Detect which cell encompasses the target text, then output its (X, Y) center coordinate. 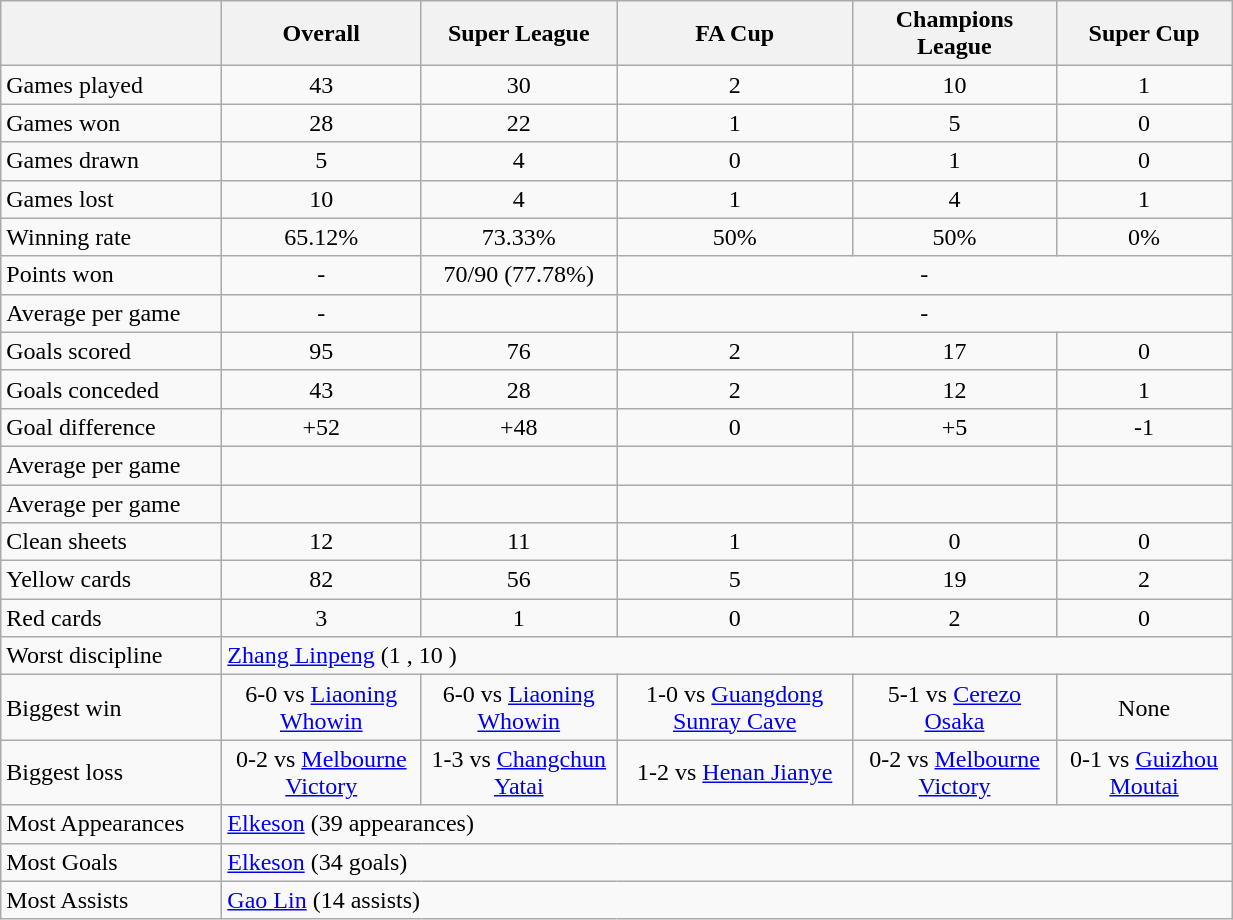
22 (519, 123)
Super Cup (1144, 34)
+5 (954, 427)
None (1144, 708)
Red cards (112, 618)
0% (1144, 237)
Goal difference (112, 427)
Worst discipline (112, 656)
17 (954, 351)
Most Appearances (112, 824)
Elkeson (39 appearances) (727, 824)
11 (519, 542)
1-3 vs Changchun Yatai (519, 772)
Yellow cards (112, 580)
30 (519, 85)
73.33% (519, 237)
Champions League (954, 34)
Goals conceded (112, 389)
Overall (322, 34)
Super League (519, 34)
Biggest win (112, 708)
-1 (1144, 427)
Biggest loss (112, 772)
3 (322, 618)
95 (322, 351)
Gao Lin (14 assists) (727, 900)
+48 (519, 427)
Most Assists (112, 900)
82 (322, 580)
1-2 vs Henan Jianye (735, 772)
1-0 vs Guangdong Sunray Cave (735, 708)
Games lost (112, 199)
Points won (112, 275)
Games drawn (112, 161)
Games won (112, 123)
FA Cup (735, 34)
70/90 (77.78%) (519, 275)
56 (519, 580)
65.12% (322, 237)
Goals scored (112, 351)
5-1 vs Cerezo Osaka (954, 708)
Games played (112, 85)
Clean sheets (112, 542)
0-1 vs Guizhou Moutai (1144, 772)
19 (954, 580)
76 (519, 351)
+52 (322, 427)
Elkeson (34 goals) (727, 862)
Winning rate (112, 237)
Zhang Linpeng (1 , 10 ) (727, 656)
Most Goals (112, 862)
